Capture the cell that displays the provided text and extract its [X, Y] central coordinate. 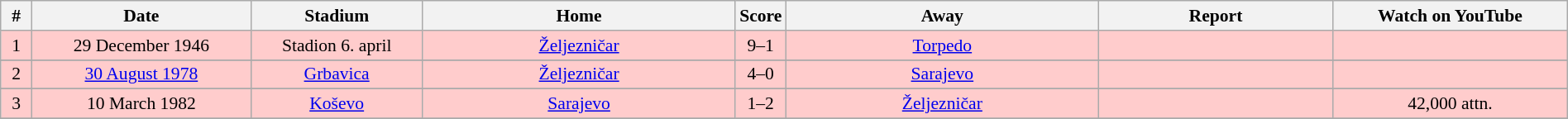
3 [17, 104]
Stadium [337, 16]
Away [942, 16]
1–2 [761, 104]
Watch on YouTube [1451, 16]
29 December 1946 [142, 45]
42,000 attn. [1451, 104]
# [17, 16]
Home [579, 16]
Score [761, 16]
Torpedo [942, 45]
30 August 1978 [142, 74]
2 [17, 74]
9–1 [761, 45]
Stadion 6. april [337, 45]
10 March 1982 [142, 104]
Report [1216, 16]
Koševo [337, 104]
Grbavica [337, 74]
4–0 [761, 74]
Date [142, 16]
1 [17, 45]
